Detect which cell encompasses the target text, then output its (X, Y) center coordinate. 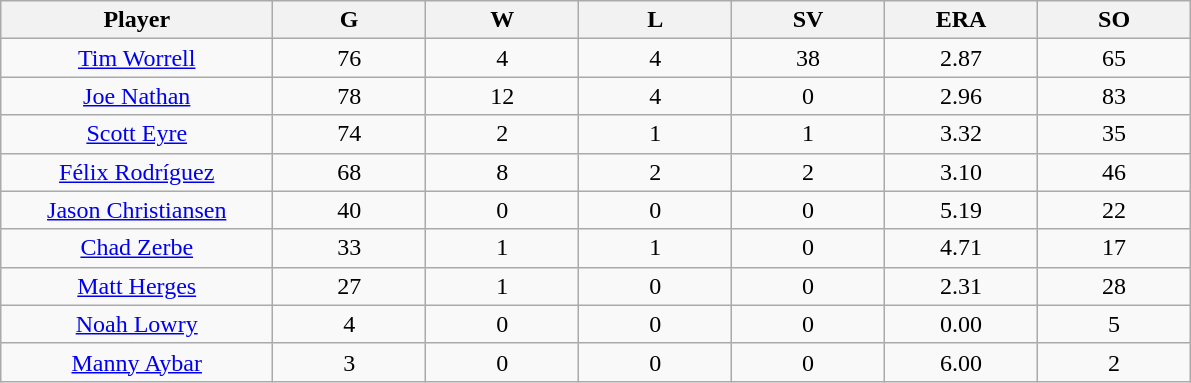
17 (1114, 248)
0.00 (962, 324)
8 (502, 172)
Joe Nathan (137, 96)
2.87 (962, 58)
22 (1114, 210)
3.10 (962, 172)
3.32 (962, 134)
27 (350, 286)
76 (350, 58)
5 (1114, 324)
SO (1114, 20)
5.19 (962, 210)
74 (350, 134)
3 (350, 362)
2.96 (962, 96)
78 (350, 96)
28 (1114, 286)
Matt Herges (137, 286)
35 (1114, 134)
Noah Lowry (137, 324)
SV (808, 20)
W (502, 20)
Chad Zerbe (137, 248)
Scott Eyre (137, 134)
38 (808, 58)
65 (1114, 58)
ERA (962, 20)
68 (350, 172)
40 (350, 210)
Tim Worrell (137, 58)
Jason Christiansen (137, 210)
12 (502, 96)
Player (137, 20)
Manny Aybar (137, 362)
46 (1114, 172)
33 (350, 248)
2.31 (962, 286)
6.00 (962, 362)
83 (1114, 96)
G (350, 20)
4.71 (962, 248)
L (656, 20)
Félix Rodríguez (137, 172)
